Extract the (X, Y) coordinate from the center of the cell holding the provided text.  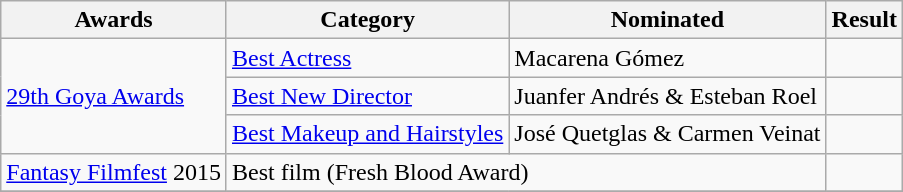
José Quetglas & Carmen Veinat (668, 134)
Best Actress (367, 58)
Best film (Fresh Blood Award) (526, 172)
29th Goya Awards (114, 96)
Best Makeup and Hairstyles (367, 134)
Nominated (668, 20)
Result (864, 20)
Fantasy Filmfest 2015 (114, 172)
Best New Director (367, 96)
Macarena Gómez (668, 58)
Juanfer Andrés & Esteban Roel (668, 96)
Category (367, 20)
Awards (114, 20)
